Determine the [X, Y] coordinate at the center of the cell enclosing the given text.  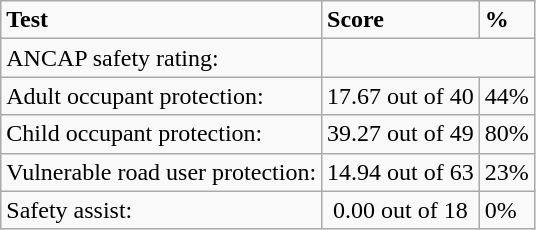
Score [401, 20]
39.27 out of 49 [401, 134]
17.67 out of 40 [401, 96]
Safety assist: [162, 210]
% [506, 20]
44% [506, 96]
14.94 out of 63 [401, 172]
0.00 out of 18 [401, 210]
ANCAP safety rating: [162, 58]
0% [506, 210]
Test [162, 20]
Adult occupant protection: [162, 96]
23% [506, 172]
Vulnerable road user protection: [162, 172]
80% [506, 134]
Child occupant protection: [162, 134]
